For the text-containing cell, return its midpoint in (x, y) coordinate format. 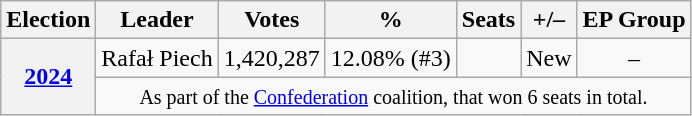
New (549, 58)
Votes (272, 20)
As part of the Confederation coalition, that won 6 seats in total. (394, 96)
Election (48, 20)
2024 (48, 77)
1,420,287 (272, 58)
% (390, 20)
Seats (488, 20)
– (634, 58)
EP Group (634, 20)
Leader (157, 20)
12.08% (#3) (390, 58)
+/– (549, 20)
Rafał Piech (157, 58)
